Pinpoint the cell where the given text exists, returning its [x, y] midpoint coordinate. 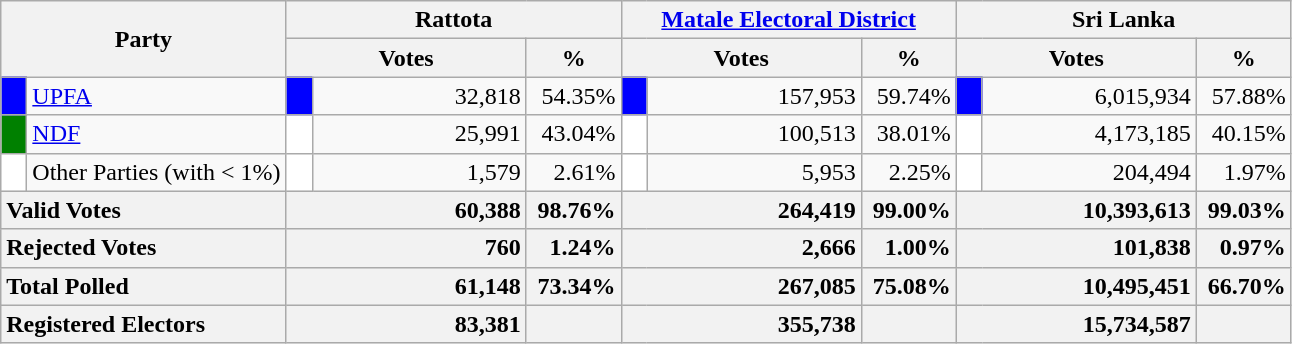
Total Polled [144, 286]
99.00% [908, 210]
2.61% [574, 172]
101,838 [1076, 248]
Sri Lanka [1124, 20]
264,419 [741, 210]
Matale Electoral District [788, 20]
25,991 [419, 134]
43.04% [574, 134]
57.88% [1244, 96]
Registered Electors [144, 324]
100,513 [754, 134]
UPFA [156, 96]
99.03% [1244, 210]
66.70% [1244, 286]
2,666 [741, 248]
83,381 [406, 324]
10,495,451 [1076, 286]
355,738 [741, 324]
Valid Votes [144, 210]
54.35% [574, 96]
10,393,613 [1076, 210]
0.97% [1244, 248]
73.34% [574, 286]
60,388 [406, 210]
1.24% [574, 248]
2.25% [908, 172]
1.97% [1244, 172]
61,148 [406, 286]
75.08% [908, 286]
Other Parties (with < 1%) [156, 172]
15,734,587 [1076, 324]
1.00% [908, 248]
6,015,934 [1089, 96]
5,953 [754, 172]
267,085 [741, 286]
157,953 [754, 96]
1,579 [419, 172]
Rejected Votes [144, 248]
4,173,185 [1089, 134]
Party [144, 39]
32,818 [419, 96]
59.74% [908, 96]
98.76% [574, 210]
38.01% [908, 134]
760 [406, 248]
40.15% [1244, 134]
204,494 [1089, 172]
Rattota [454, 20]
NDF [156, 134]
